Find where the given text appears and provide that cell's center as (x, y) coordinate. 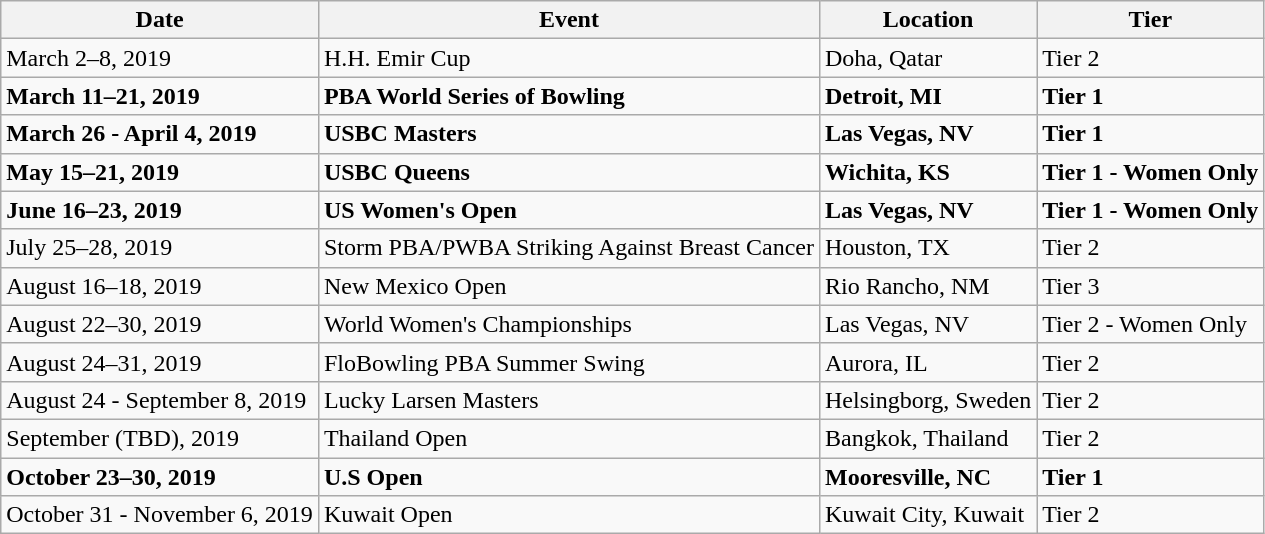
H.H. Emir Cup (568, 58)
U.S Open (568, 477)
Event (568, 20)
Wichita, KS (928, 172)
October 31 - November 6, 2019 (160, 515)
Storm PBA/PWBA Striking Against Breast Cancer (568, 248)
August 22–30, 2019 (160, 324)
Tier 2 - Women Only (1150, 324)
Mooresville, NC (928, 477)
Aurora, IL (928, 362)
Date (160, 20)
August 24–31, 2019 (160, 362)
August 24 - September 8, 2019 (160, 400)
USBC Queens (568, 172)
New Mexico Open (568, 286)
Kuwait Open (568, 515)
May 15–21, 2019 (160, 172)
Houston, TX (928, 248)
US Women's Open (568, 210)
Rio Rancho, NM (928, 286)
August 16–18, 2019 (160, 286)
October 23–30, 2019 (160, 477)
June 16–23, 2019 (160, 210)
March 2–8, 2019 (160, 58)
Location (928, 20)
September (TBD), 2019 (160, 438)
Bangkok, Thailand (928, 438)
Detroit, MI (928, 96)
Doha, Qatar (928, 58)
Thailand Open (568, 438)
USBC Masters (568, 134)
PBA World Series of Bowling (568, 96)
March 26 - April 4, 2019 (160, 134)
FloBowling PBA Summer Swing (568, 362)
Tier 3 (1150, 286)
July 25–28, 2019 (160, 248)
World Women's Championships (568, 324)
Kuwait City, Kuwait (928, 515)
Lucky Larsen Masters (568, 400)
March 11–21, 2019 (160, 96)
Tier (1150, 20)
Helsingborg, Sweden (928, 400)
